Search for the cell housing the specified text and yield its (x, y) center coordinate. 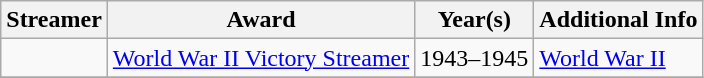
1943–1945 (474, 58)
World War II Victory Streamer (260, 58)
Additional Info (618, 20)
Award (260, 20)
Streamer (54, 20)
Year(s) (474, 20)
World War II (618, 58)
